From the cell containing the given text, extract its center point as [x, y] coordinate. 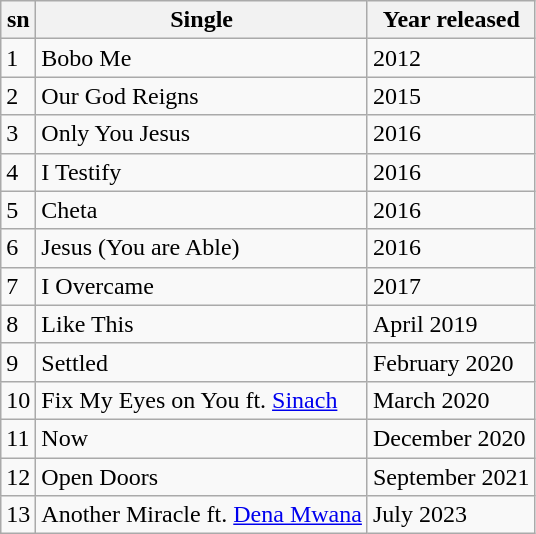
Single [202, 20]
Open Doors [202, 477]
March 2020 [451, 400]
Another Miracle ft. Dena Mwana [202, 515]
July 2023 [451, 515]
2015 [451, 96]
2017 [451, 286]
Bobo Me [202, 58]
2 [18, 96]
6 [18, 248]
Settled [202, 362]
September 2021 [451, 477]
2012 [451, 58]
10 [18, 400]
9 [18, 362]
Only You Jesus [202, 134]
13 [18, 515]
1 [18, 58]
Our God Reigns [202, 96]
3 [18, 134]
Fix My Eyes on You ft. Sinach [202, 400]
I Testify [202, 172]
Cheta [202, 210]
7 [18, 286]
December 2020 [451, 438]
February 2020 [451, 362]
Jesus (You are Able) [202, 248]
8 [18, 324]
April 2019 [451, 324]
4 [18, 172]
Year released [451, 20]
11 [18, 438]
12 [18, 477]
Like This [202, 324]
5 [18, 210]
sn [18, 20]
I Overcame [202, 286]
Now [202, 438]
